From the cell containing the given text, extract its center point as (x, y) coordinate. 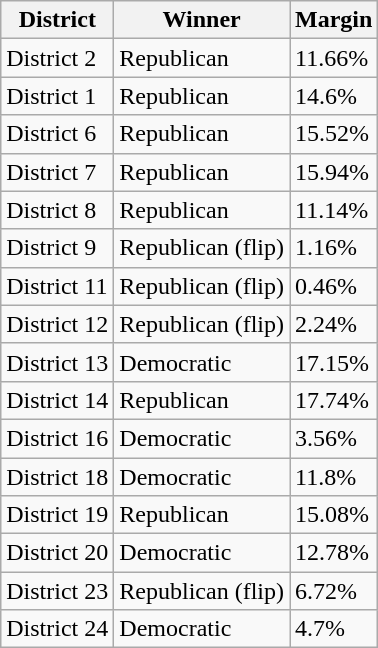
11.8% (334, 477)
District 1 (58, 96)
11.66% (334, 58)
Margin (334, 20)
District (58, 20)
1.16% (334, 248)
0.46% (334, 286)
District 2 (58, 58)
17.74% (334, 400)
District 14 (58, 400)
15.94% (334, 172)
17.15% (334, 362)
15.52% (334, 134)
District 16 (58, 438)
6.72% (334, 591)
14.6% (334, 96)
District 8 (58, 210)
District 13 (58, 362)
2.24% (334, 324)
District 11 (58, 286)
Winner (202, 20)
12.78% (334, 553)
District 19 (58, 515)
11.14% (334, 210)
15.08% (334, 515)
District 7 (58, 172)
3.56% (334, 438)
District 24 (58, 629)
District 12 (58, 324)
District 6 (58, 134)
District 23 (58, 591)
District 18 (58, 477)
4.7% (334, 629)
District 20 (58, 553)
District 9 (58, 248)
